Locate the cell with the specified text and output its (x, y) center coordinate. 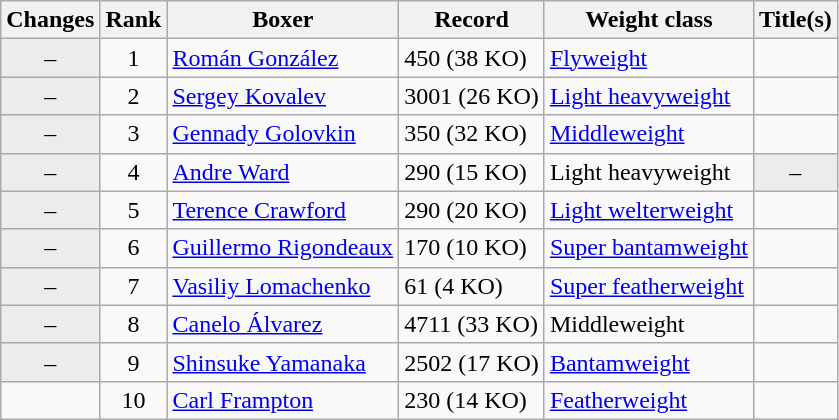
Flyweight (648, 58)
Carl Frampton (283, 400)
Gennady Golovkin (283, 134)
Rank (134, 20)
4 (134, 172)
2 (134, 96)
Light welterweight (648, 210)
Super featherweight (648, 286)
8 (134, 324)
Sergey Kovalev (283, 96)
450 (38 KO) (472, 58)
Bantamweight (648, 362)
Vasiliy Lomachenko (283, 286)
Record (472, 20)
Canelo Álvarez (283, 324)
Román González (283, 58)
1 (134, 58)
230 (14 KO) (472, 400)
Terence Crawford (283, 210)
Weight class (648, 20)
Andre Ward (283, 172)
350 (32 KO) (472, 134)
9 (134, 362)
61 (4 KO) (472, 286)
10 (134, 400)
Changes (50, 20)
Title(s) (795, 20)
3001 (26 KO) (472, 96)
4711 (33 KO) (472, 324)
6 (134, 248)
290 (15 KO) (472, 172)
3 (134, 134)
2502 (17 KO) (472, 362)
170 (10 KO) (472, 248)
Boxer (283, 20)
5 (134, 210)
Featherweight (648, 400)
290 (20 KO) (472, 210)
Shinsuke Yamanaka (283, 362)
7 (134, 286)
Guillermo Rigondeaux (283, 248)
Super bantamweight (648, 248)
